Scan for the cell matching the given text and deliver its (X, Y) coordinate at center. 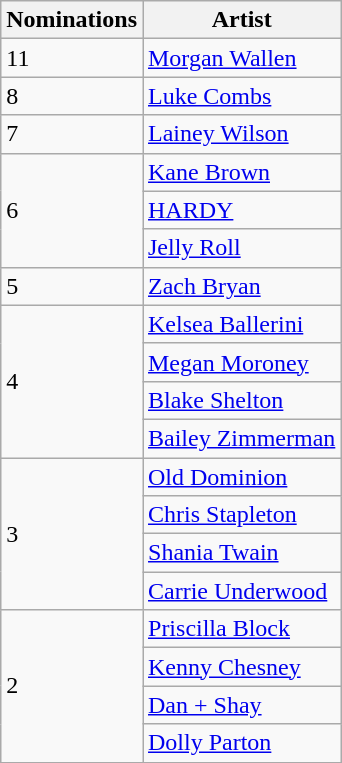
Jelly Roll (241, 248)
Old Dominion (241, 477)
Priscilla Block (241, 629)
Chris Stapleton (241, 515)
Lainey Wilson (241, 134)
Nominations (72, 20)
Dan + Shay (241, 705)
Megan Moroney (241, 362)
Zach Bryan (241, 286)
8 (72, 96)
Morgan Wallen (241, 58)
Shania Twain (241, 553)
Kane Brown (241, 172)
HARDY (241, 210)
Kenny Chesney (241, 667)
4 (72, 381)
Blake Shelton (241, 400)
6 (72, 210)
7 (72, 134)
Bailey Zimmerman (241, 438)
2 (72, 686)
Kelsea Ballerini (241, 324)
3 (72, 534)
Dolly Parton (241, 743)
11 (72, 58)
5 (72, 286)
Artist (241, 20)
Luke Combs (241, 96)
Carrie Underwood (241, 591)
